Search for the cell housing the specified text and yield its (x, y) center coordinate. 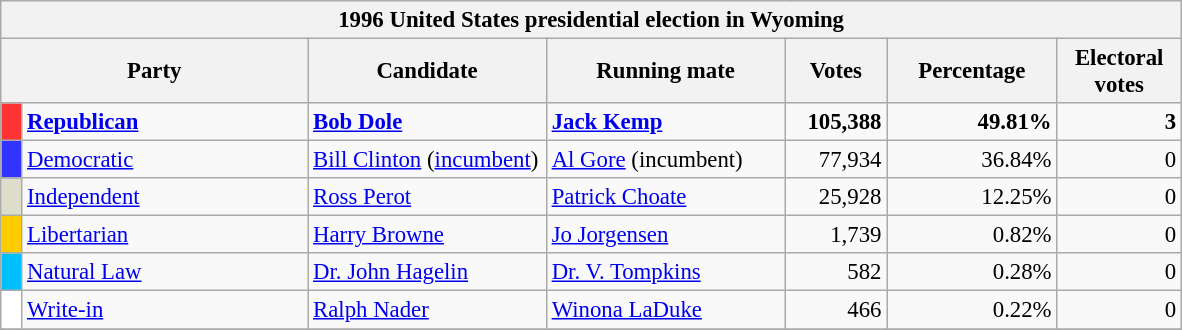
Winona LaDuke (666, 310)
Harry Browne (428, 235)
466 (836, 310)
Write-in (165, 310)
Ralph Nader (428, 310)
12.25% (972, 197)
Bob Dole (428, 122)
0.28% (972, 273)
582 (836, 273)
Electoral votes (1120, 72)
Jo Jorgensen (666, 235)
Dr. John Hagelin (428, 273)
0.22% (972, 310)
Patrick Choate (666, 197)
Votes (836, 72)
Percentage (972, 72)
Bill Clinton (incumbent) (428, 160)
Republican (165, 122)
Party (154, 72)
0.82% (972, 235)
Natural Law (165, 273)
1,739 (836, 235)
25,928 (836, 197)
77,934 (836, 160)
36.84% (972, 160)
Dr. V. Tompkins (666, 273)
Candidate (428, 72)
Jack Kemp (666, 122)
49.81% (972, 122)
Libertarian (165, 235)
Democratic (165, 160)
Running mate (666, 72)
Ross Perot (428, 197)
Independent (165, 197)
3 (1120, 122)
105,388 (836, 122)
Al Gore (incumbent) (666, 160)
1996 United States presidential election in Wyoming (592, 20)
